Provide the (X, Y) coordinate of the cell's center where the given text is located.  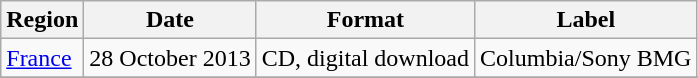
Date (170, 20)
CD, digital download (365, 58)
Label (586, 20)
28 October 2013 (170, 58)
Columbia/Sony BMG (586, 58)
France (42, 58)
Format (365, 20)
Region (42, 20)
